From the cell containing the given text, extract its center point as (X, Y) coordinate. 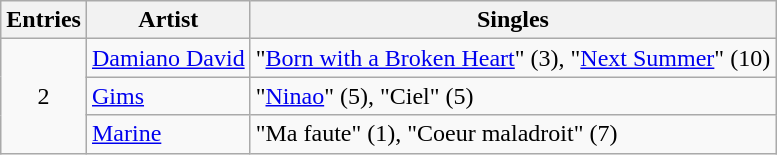
Gims (168, 96)
"Ma faute" (1), "Coeur maladroit" (7) (512, 134)
Entries (44, 20)
Artist (168, 20)
"Born with a Broken Heart" (3), "Next Summer" (10) (512, 58)
Singles (512, 20)
"Ninao" (5), "Ciel" (5) (512, 96)
Damiano David (168, 58)
Marine (168, 134)
2 (44, 96)
